Determine the (x, y) coordinate at the center of the cell enclosing the given text.  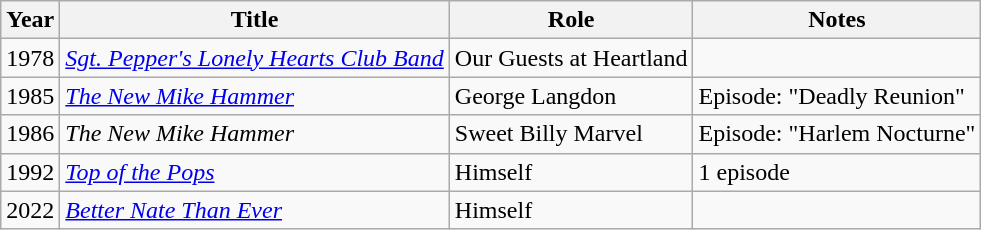
1978 (30, 58)
1986 (30, 134)
2022 (30, 210)
Episode: "Deadly Reunion" (837, 96)
Sweet Billy Marvel (571, 134)
Our Guests at Heartland (571, 58)
George Langdon (571, 96)
Episode: "Harlem Nocturne" (837, 134)
1 episode (837, 172)
1992 (30, 172)
Sgt. Pepper's Lonely Hearts Club Band (255, 58)
Better Nate Than Ever (255, 210)
1985 (30, 96)
Top of the Pops (255, 172)
Year (30, 20)
Notes (837, 20)
Title (255, 20)
Role (571, 20)
